Return the (X, Y) coordinate for the center point of the cell that contains the specified text.  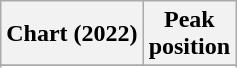
Peak position (189, 34)
Chart (2022) (72, 34)
